Capture the cell that displays the provided text and extract its (X, Y) central coordinate. 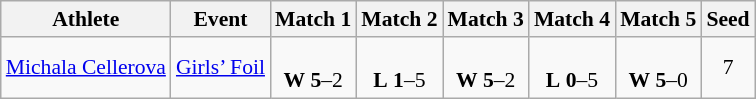
L 1–5 (399, 68)
Athlete (86, 19)
Match 2 (399, 19)
Michala Cellerova (86, 68)
Match 5 (658, 19)
7 (728, 68)
Match 4 (572, 19)
Event (220, 19)
W 5–0 (658, 68)
Match 1 (313, 19)
Girls’ Foil (220, 68)
Seed (728, 19)
Match 3 (486, 19)
L 0–5 (572, 68)
